Search for the cell housing the specified text and yield its (X, Y) center coordinate. 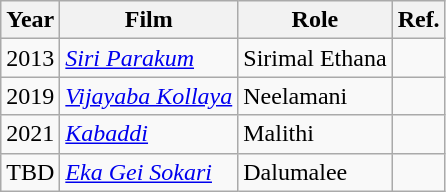
Kabaddi (149, 134)
Role (315, 20)
Ref. (418, 20)
Film (149, 20)
Eka Gei Sokari (149, 172)
Siri Parakum (149, 58)
Sirimal Ethana (315, 58)
Malithi (315, 134)
Neelamani (315, 96)
TBD (30, 172)
2019 (30, 96)
Dalumalee (315, 172)
Vijayaba Kollaya (149, 96)
2013 (30, 58)
Year (30, 20)
2021 (30, 134)
